Scan for the cell matching the given text and deliver its [X, Y] coordinate at center. 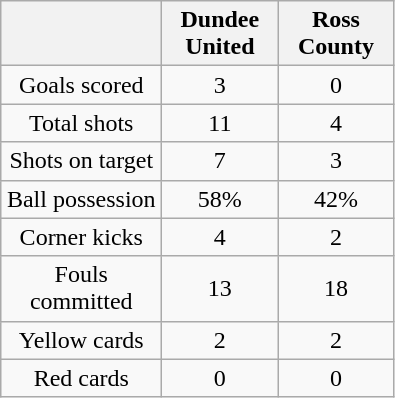
Shots on target [82, 161]
Total shots [82, 123]
58% [220, 199]
Red cards [82, 378]
Ball possession [82, 199]
18 [336, 288]
Ross County [336, 34]
7 [220, 161]
Yellow cards [82, 340]
Dundee United [220, 34]
13 [220, 288]
42% [336, 199]
11 [220, 123]
Goals scored [82, 85]
Corner kicks [82, 237]
Fouls committed [82, 288]
